Detect which cell encompasses the target text, then output its [x, y] center coordinate. 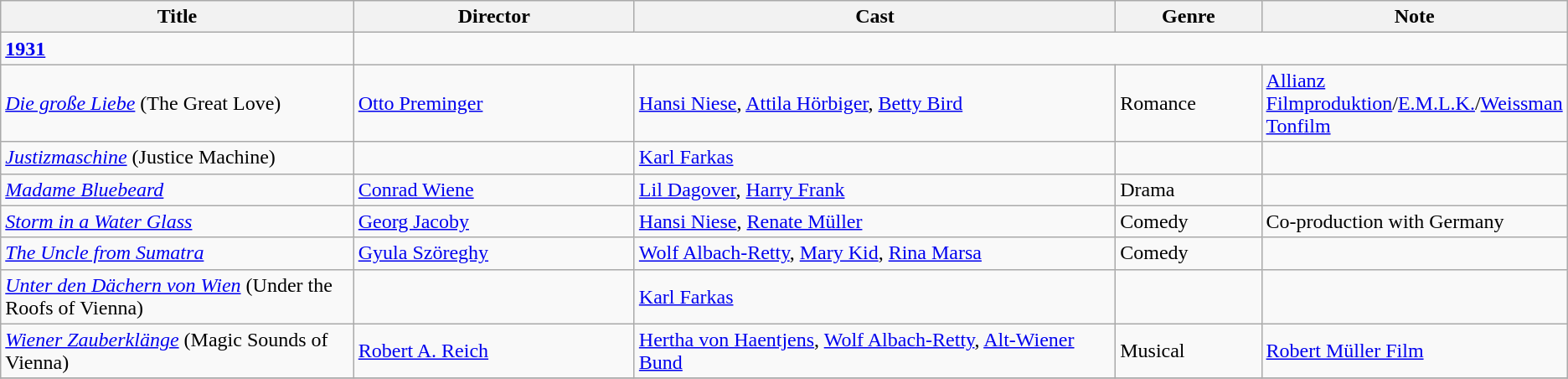
Wiener Zauberklänge (Magic Sounds of Vienna) [178, 350]
Conrad Wiene [494, 189]
Director [494, 17]
Die große Liebe (The Great Love) [178, 103]
Storm in a Water Glass [178, 221]
Co-production with Germany [1414, 221]
Madame Bluebeard [178, 189]
Hansi Niese, Attila Hörbiger, Betty Bird [874, 103]
Title [178, 17]
Drama [1189, 189]
Hansi Niese, Renate Müller [874, 221]
Unter den Dächern von Wien (Under the Roofs of Vienna) [178, 297]
Gyula Szöreghy [494, 253]
Robert A. Reich [494, 350]
Robert Müller Film [1414, 350]
Justizmaschine (Justice Machine) [178, 158]
Wolf Albach-Retty, Mary Kid, Rina Marsa [874, 253]
Georg Jacoby [494, 221]
Romance [1189, 103]
Otto Preminger [494, 103]
Lil Dagover, Harry Frank [874, 189]
The Uncle from Sumatra [178, 253]
Genre [1189, 17]
1931 [178, 49]
Musical [1189, 350]
Cast [874, 17]
Hertha von Haentjens, Wolf Albach-Retty, Alt-Wiener Bund [874, 350]
Allianz Filmproduktion/E.M.L.K./Weissman Tonfilm [1414, 103]
Note [1414, 17]
